Return the [x, y] coordinate for the center point of the cell that contains the specified text.  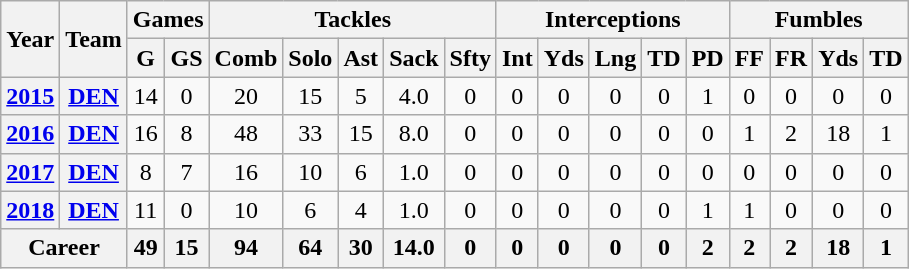
14 [146, 96]
33 [310, 134]
Int [517, 58]
14.0 [414, 248]
94 [246, 248]
11 [146, 210]
Comb [246, 58]
Career [64, 248]
64 [310, 248]
2018 [30, 210]
49 [146, 248]
Sack [414, 58]
48 [246, 134]
Interceptions [612, 20]
FR [792, 58]
8.0 [414, 134]
2015 [30, 96]
Fumbles [818, 20]
20 [246, 96]
Team [94, 39]
Tackles [352, 20]
7 [186, 172]
Games [168, 20]
Sfty [470, 58]
4.0 [414, 96]
Solo [310, 58]
FF [749, 58]
Ast [361, 58]
5 [361, 96]
2016 [30, 134]
4 [361, 210]
PD [708, 58]
Year [30, 39]
Lng [615, 58]
G [146, 58]
30 [361, 248]
2017 [30, 172]
GS [186, 58]
